Provide the [X, Y] coordinate of the cell's center where the given text is located.  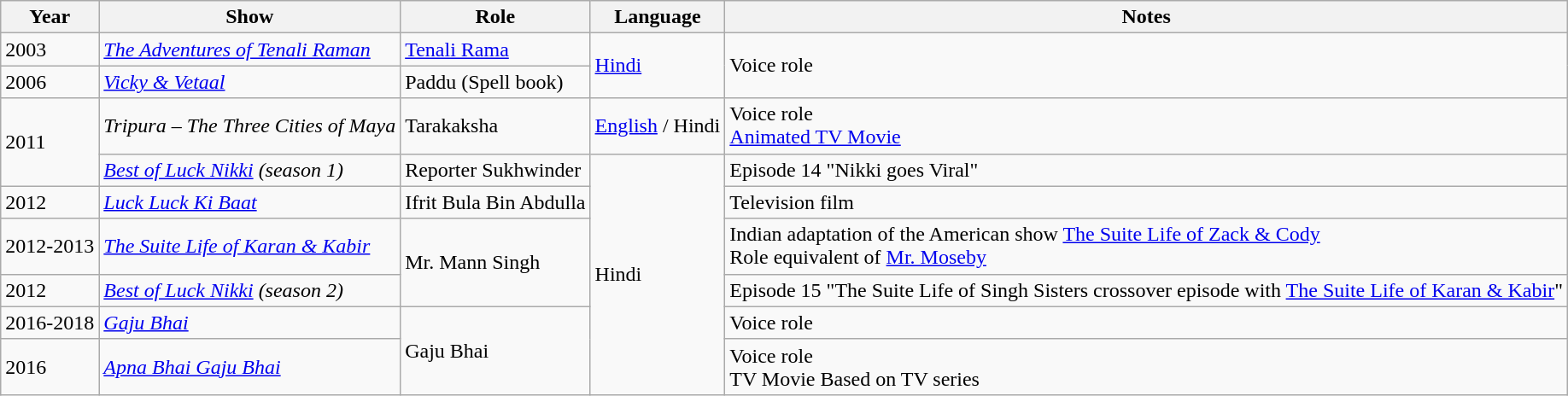
Tripura – The Three Cities of Maya [249, 126]
Show [249, 17]
2012-2013 [50, 246]
Language [658, 17]
Episode 15 "The Suite Life of Singh Sisters crossover episode with The Suite Life of Karan & Kabir" [1146, 290]
Tarakaksha [495, 126]
Tenali Rama [495, 49]
Voice role Animated TV Movie [1146, 126]
Mr. Mann Singh [495, 263]
Best of Luck Nikki (season 2) [249, 290]
2003 [50, 49]
2011 [50, 142]
2016 [50, 367]
Vicky & Vetaal [249, 82]
Notes [1146, 17]
Voice role TV Movie Based on TV series [1146, 367]
Television film [1146, 202]
Indian adaptation of the American show The Suite Life of Zack & Cody Role equivalent of Mr. Moseby [1146, 246]
English / Hindi [658, 126]
2006 [50, 82]
Year [50, 17]
The Adventures of Tenali Raman [249, 49]
Role [495, 17]
Reporter Sukhwinder [495, 170]
Paddu (Spell book) [495, 82]
Ifrit Bula Bin Abdulla [495, 202]
Episode 14 "Nikki goes Viral" [1146, 170]
2016-2018 [50, 323]
Luck Luck Ki Baat [249, 202]
Apna Bhai Gaju Bhai [249, 367]
Best of Luck Nikki (season 1) [249, 170]
The Suite Life of Karan & Kabir [249, 246]
